Output the (X, Y) coordinate of the center of the cell containing the given text.  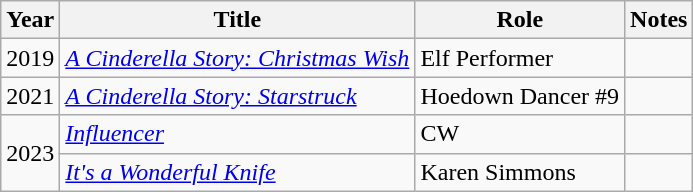
2023 (30, 153)
Title (238, 20)
Notes (659, 20)
A Cinderella Story: Christmas Wish (238, 58)
Role (520, 20)
Elf Performer (520, 58)
Influencer (238, 134)
2021 (30, 96)
CW (520, 134)
Hoedown Dancer #9 (520, 96)
2019 (30, 58)
A Cinderella Story: Starstruck (238, 96)
Year (30, 20)
Karen Simmons (520, 172)
It's a Wonderful Knife (238, 172)
